Provide the (x, y) coordinate of the cell's center where the given text is located.  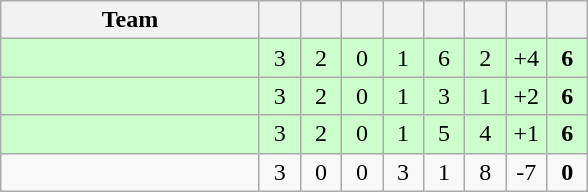
+4 (526, 58)
Team (130, 20)
+1 (526, 134)
8 (486, 172)
-7 (526, 172)
+2 (526, 96)
5 (444, 134)
4 (486, 134)
